Pinpoint the cell where the given text exists, returning its (x, y) midpoint coordinate. 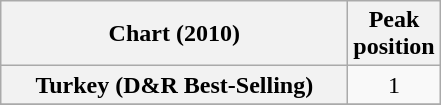
Turkey (D&R Best-Selling) (174, 85)
1 (394, 85)
Chart (2010) (174, 34)
Peakposition (394, 34)
